Return the [X, Y] coordinate for the center point of the cell that contains the specified text.  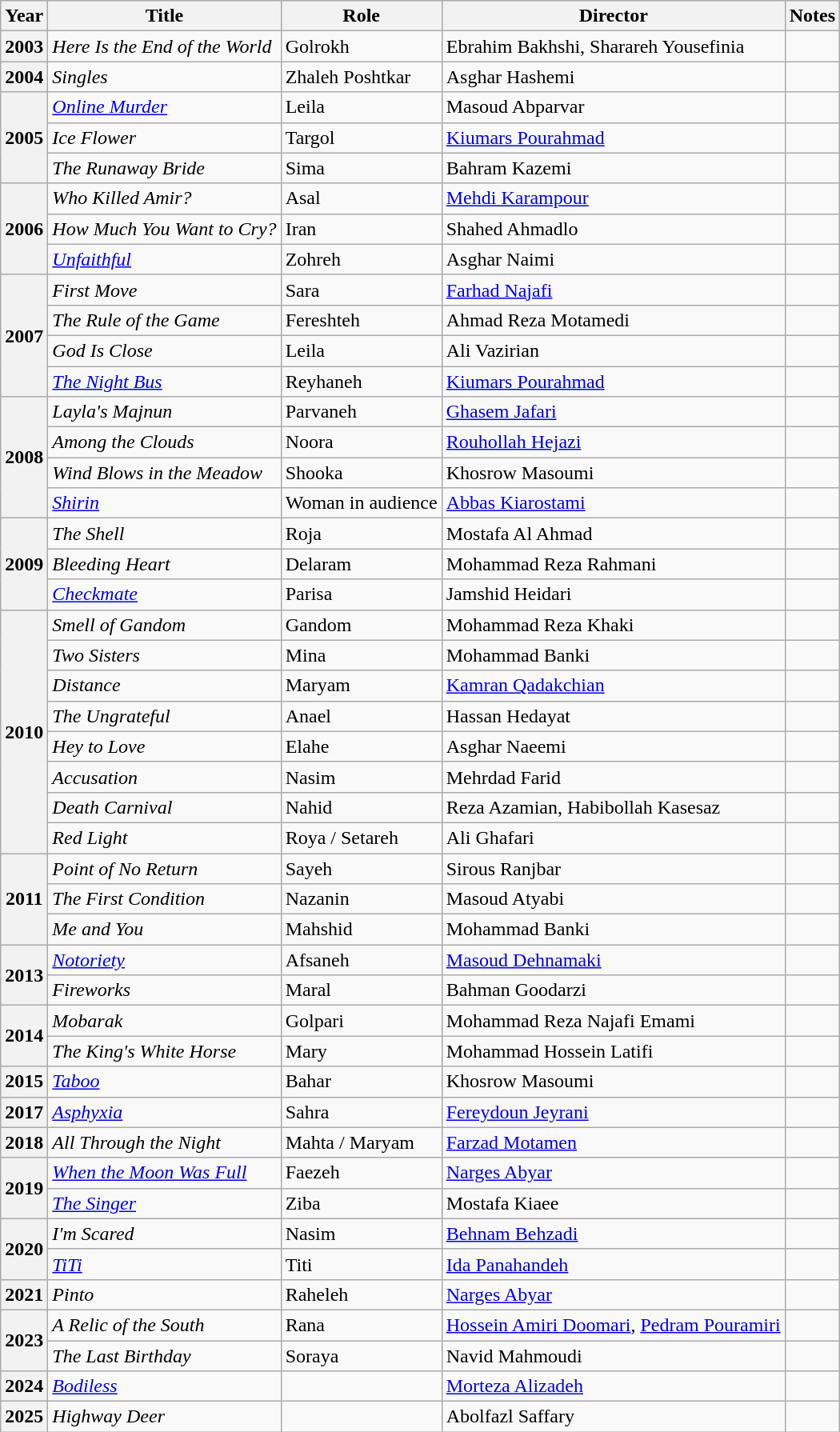
Zohreh [362, 259]
Asphyxia [165, 1112]
Mary [362, 1051]
2014 [24, 1036]
Masoud Abparvar [613, 107]
Anael [362, 716]
When the Moon Was Full [165, 1173]
2005 [24, 138]
2010 [24, 731]
God Is Close [165, 350]
Asghar Naeemi [613, 746]
Parvaneh [362, 412]
Shooka [362, 473]
Accusation [165, 777]
Sahra [362, 1112]
2004 [24, 77]
Pinto [165, 1294]
Shahed Ahmadlo [613, 229]
Singles [165, 77]
Raheleh [362, 1294]
Ice Flower [165, 138]
Ziba [362, 1203]
Online Murder [165, 107]
Hassan Hedayat [613, 716]
Red Light [165, 838]
I'm Scared [165, 1234]
A Relic of the South [165, 1325]
Parisa [362, 594]
Among the Clouds [165, 442]
2009 [24, 564]
2013 [24, 975]
Asal [362, 198]
Hossein Amiri Doomari, Pedram Pouramiri [613, 1325]
Mohammad Reza Rahmani [613, 564]
Sara [362, 290]
The Shell [165, 534]
Sayeh [362, 868]
Ghasem Jafari [613, 412]
The First Condition [165, 899]
Who Killed Amir? [165, 198]
2007 [24, 335]
How Much You Want to Cry? [165, 229]
The Night Bus [165, 382]
2024 [24, 1386]
Maryam [362, 686]
Notes [812, 16]
Point of No Return [165, 868]
2021 [24, 1294]
Title [165, 16]
Asghar Hashemi [613, 77]
Here Is the End of the World [165, 46]
2015 [24, 1082]
2008 [24, 458]
Rouhollah Hejazi [613, 442]
Smell of Gandom [165, 625]
Rana [362, 1325]
Soraya [362, 1356]
The Rule of the Game [165, 320]
2017 [24, 1112]
Golpari [362, 1021]
Wind Blows in the Meadow [165, 473]
Iran [362, 229]
Titi [362, 1264]
Ida Panahandeh [613, 1264]
Bleeding Heart [165, 564]
Elahe [362, 746]
Bahram Kazemi [613, 168]
Behnam Behzadi [613, 1234]
Fereshteh [362, 320]
First Move [165, 290]
Checkmate [165, 594]
Morteza Alizadeh [613, 1386]
Ali Vazirian [613, 350]
The Singer [165, 1203]
Navid Mahmoudi [613, 1356]
Abolfazl Saffary [613, 1417]
Role [362, 16]
Fereydoun Jeyrani [613, 1112]
Ahmad Reza Motamedi [613, 320]
Farzad Motamen [613, 1142]
Mehrdad Farid [613, 777]
Mohammad Reza Najafi Emami [613, 1021]
Fireworks [165, 990]
Roya / Setareh [362, 838]
2020 [24, 1249]
2011 [24, 898]
Asghar Naimi [613, 259]
Taboo [165, 1082]
TiTi [165, 1264]
Maral [362, 990]
Mostafa Kiaee [613, 1203]
Targol [362, 138]
The Ungrateful [165, 716]
Masoud Atyabi [613, 899]
Golrokh [362, 46]
Two Sisters [165, 655]
Nazanin [362, 899]
The Runaway Bride [165, 168]
2023 [24, 1340]
2019 [24, 1188]
Hey to Love [165, 746]
Layla's Majnun [165, 412]
Mina [362, 655]
Reza Azamian, Habibollah Kasesaz [613, 807]
Abbas Kiarostami [613, 503]
2018 [24, 1142]
Me and You [165, 930]
Masoud Dehnamaki [613, 960]
Mahshid [362, 930]
Gandom [362, 625]
Notoriety [165, 960]
Bahman Goodarzi [613, 990]
Sirous Ranjbar [613, 868]
Farhad Najafi [613, 290]
Mohammad Reza Khaki [613, 625]
Reyhaneh [362, 382]
Afsaneh [362, 960]
Mohammad Hossein Latifi [613, 1051]
Year [24, 16]
Distance [165, 686]
Death Carnival [165, 807]
Jamshid Heidari [613, 594]
Noora [362, 442]
Mahta / Maryam [362, 1142]
Kamran Qadakchian [613, 686]
Ali Ghafari [613, 838]
Shirin [165, 503]
2025 [24, 1417]
Zhaleh Poshtkar [362, 77]
Nahid [362, 807]
Roja [362, 534]
Ebrahim Bakhshi, Sharareh Yousefinia [613, 46]
Bahar [362, 1082]
Woman in audience [362, 503]
2003 [24, 46]
Highway Deer [165, 1417]
Faezeh [362, 1173]
Sima [362, 168]
Mehdi Karampour [613, 198]
Mobarak [165, 1021]
The Last Birthday [165, 1356]
All Through the Night [165, 1142]
The King's White Horse [165, 1051]
Delaram [362, 564]
Director [613, 16]
2006 [24, 229]
Bodiless [165, 1386]
Mostafa Al Ahmad [613, 534]
Unfaithful [165, 259]
